From the cell containing the given text, extract its center point as [X, Y] coordinate. 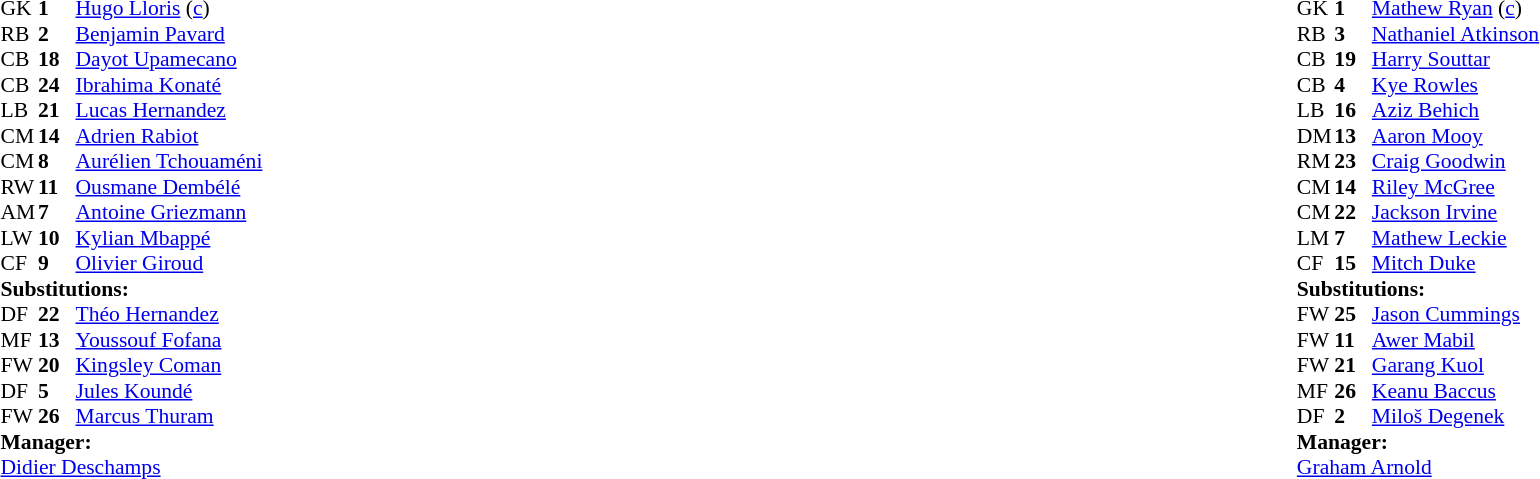
Aaron Mooy [1456, 136]
10 [57, 238]
19 [1353, 59]
Keanu Baccus [1456, 391]
Riley McGree [1456, 187]
Youssouf Fofana [170, 340]
Jules Koundé [170, 391]
20 [57, 365]
Jason Cummings [1456, 315]
Théo Hernandez [170, 315]
Miloš Degenek [1456, 417]
23 [1353, 161]
Aurélien Tchouaméni [170, 161]
Adrien Rabiot [170, 136]
15 [1353, 263]
4 [1353, 85]
Dayot Upamecano [170, 59]
Kye Rowles [1456, 85]
Mathew Leckie [1456, 238]
Kingsley Coman [170, 365]
Olivier Giroud [170, 263]
Jackson Irvine [1456, 213]
Mitch Duke [1456, 263]
AM [19, 213]
Kylian Mbappé [170, 238]
25 [1353, 315]
Harry Souttar [1456, 59]
9 [57, 263]
16 [1353, 111]
Nathaniel Atkinson [1456, 34]
8 [57, 161]
RW [19, 187]
Ousmane Dembélé [170, 187]
24 [57, 85]
Garang Kuol [1456, 365]
RM [1316, 161]
18 [57, 59]
Ibrahima Konaté [170, 85]
DM [1316, 136]
Marcus Thuram [170, 417]
Aziz Behich [1456, 111]
Craig Goodwin [1456, 161]
Antoine Griezmann [170, 213]
Benjamin Pavard [170, 34]
3 [1353, 34]
Lucas Hernandez [170, 111]
Awer Mabil [1456, 340]
5 [57, 391]
LM [1316, 238]
LW [19, 238]
